Output the [X, Y] coordinate of the center of the cell containing the given text.  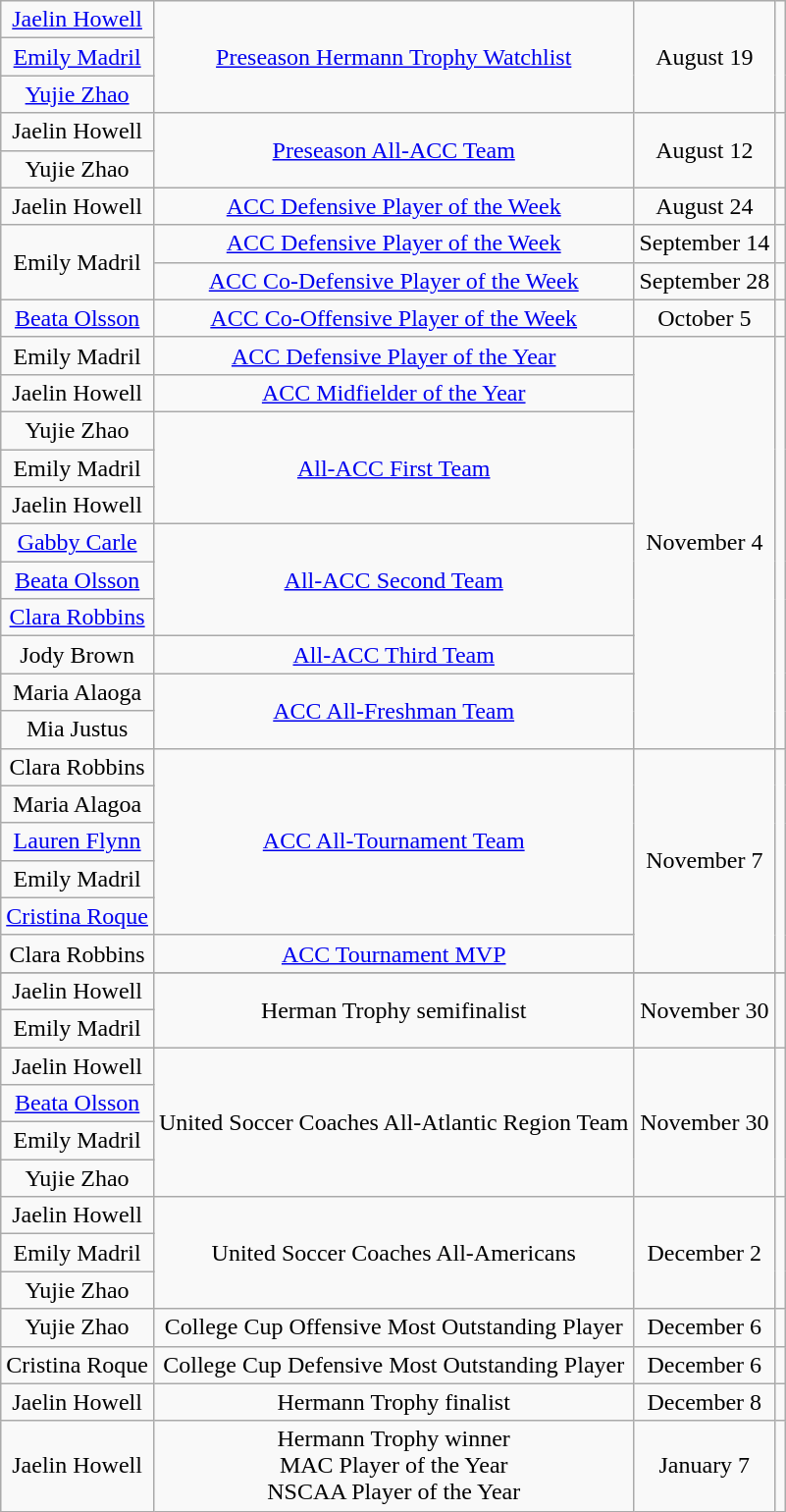
November 7 [705, 860]
Jody Brown [78, 655]
August 24 [705, 206]
All-ACC First Team [393, 467]
Herman Trophy semifinalist [393, 1009]
January 7 [705, 1466]
College Cup Defensive Most Outstanding Player [393, 1365]
Maria Alaoga [78, 692]
August 12 [705, 150]
ACC Co-Offensive Player of the Week [393, 318]
Preseason All-ACC Team [393, 150]
Lauren Flynn [78, 841]
Hermann Trophy finalist [393, 1402]
United Soccer Coaches All-Atlantic Region Team [393, 1121]
ACC Co-Defensive Player of the Week [393, 281]
Preseason Hermann Trophy Watchlist [393, 57]
Gabby Carle [78, 543]
October 5 [705, 318]
December 8 [705, 1402]
ACC Midfielder of the Year [393, 393]
Hermann Trophy winnerMAC Player of the YearNSCAA Player of the Year [393, 1466]
Maria Alagoa [78, 804]
College Cup Offensive Most Outstanding Player [393, 1327]
August 19 [705, 57]
November 4 [705, 542]
ACC Tournament MVP [393, 953]
All-ACC Second Team [393, 580]
All-ACC Third Team [393, 655]
December 2 [705, 1253]
September 28 [705, 281]
ACC All-Freshman Team [393, 711]
ACC All-Tournament Team [393, 841]
ACC Defensive Player of the Year [393, 355]
September 14 [705, 243]
United Soccer Coaches All-Americans [393, 1253]
Mia Justus [78, 729]
